Detect which cell encompasses the target text, then output its (X, Y) center coordinate. 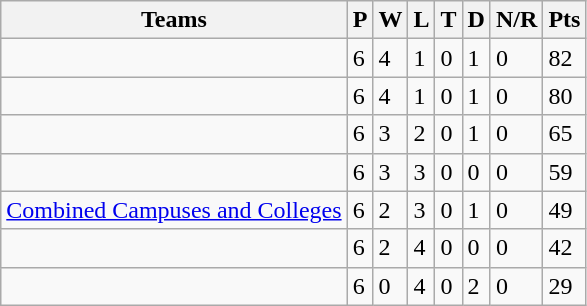
W (390, 20)
P (360, 20)
Teams (174, 20)
80 (564, 96)
42 (564, 248)
D (476, 20)
82 (564, 58)
49 (564, 210)
Pts (564, 20)
29 (564, 286)
T (448, 20)
N/R (516, 20)
L (422, 20)
59 (564, 172)
Combined Campuses and Colleges (174, 210)
65 (564, 134)
